Return the (x, y) coordinate for the center point of the cell that contains the specified text.  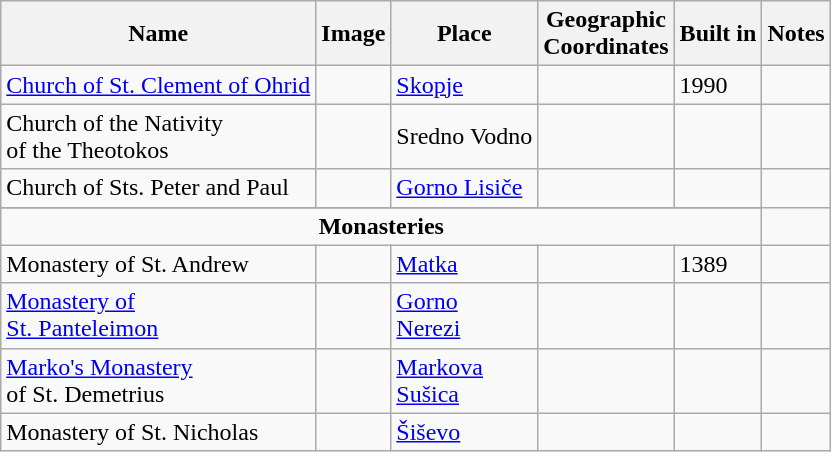
Monastery of St. Andrew (158, 264)
Gorno Nerezi (464, 316)
Built in (718, 34)
Gorno Lisiče (464, 188)
Matka (464, 264)
Church of St. Clement of Ohrid (158, 85)
Sredno Vodno (464, 136)
Markova Sušica (464, 380)
Monasteries (382, 226)
1990 (718, 85)
Image (354, 34)
Place (464, 34)
Church of the Nativity of the Theotokos (158, 136)
Šiševo (464, 432)
Monastery of St. Panteleimon (158, 316)
Name (158, 34)
Church of Sts. Peter and Paul (158, 188)
Notes (796, 34)
Monastery of St. Nicholas (158, 432)
GeographicCoordinates (606, 34)
Marko's Monastery of St. Demetrius (158, 380)
Skopje (464, 85)
1389 (718, 264)
